Scan for the cell matching the given text and deliver its [X, Y] coordinate at center. 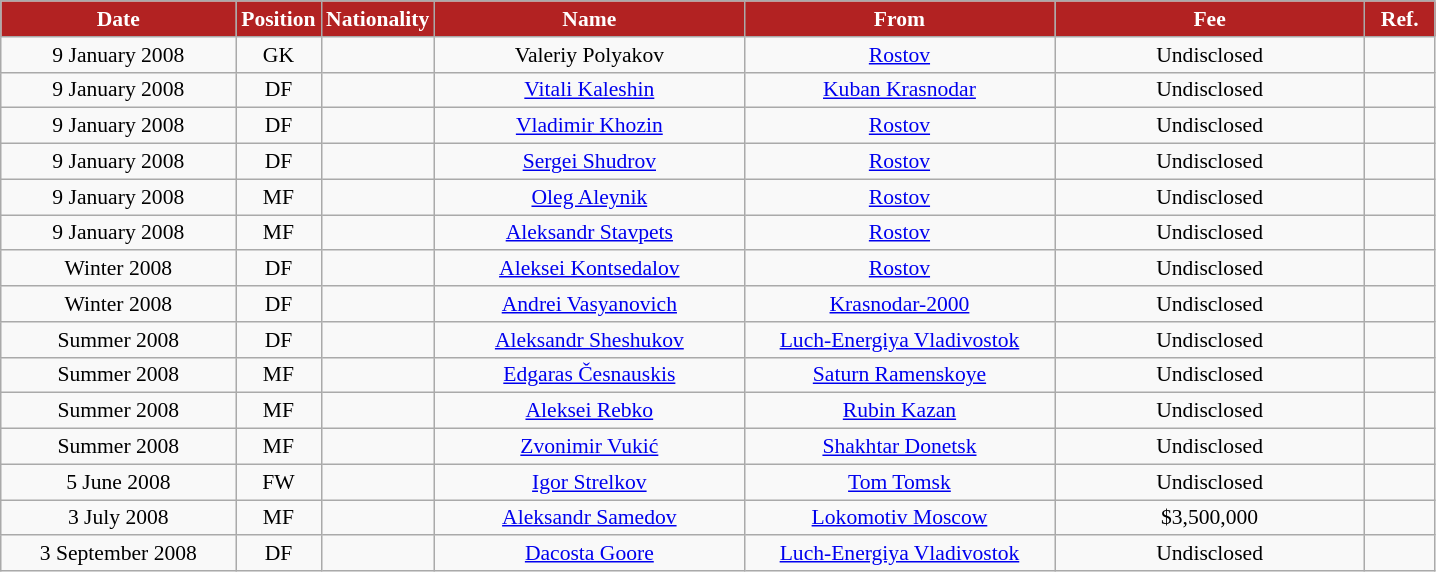
Valeriy Polyakov [589, 55]
Nationality [378, 19]
Tom Tomsk [899, 482]
Position [278, 19]
Ref. [1400, 19]
Date [118, 19]
Aleksandr Samedov [589, 518]
Aleksandr Sheshukov [589, 340]
Fee [1210, 19]
3 July 2008 [118, 518]
3 September 2008 [118, 554]
Kuban Krasnodar [899, 90]
Name [589, 19]
FW [278, 482]
Edgaras Česnauskis [589, 375]
Aleksei Kontsedalov [589, 269]
Andrei Vasyanovich [589, 304]
Rubin Kazan [899, 411]
From [899, 19]
$3,500,000 [1210, 518]
5 June 2008 [118, 482]
Shakhtar Donetsk [899, 447]
Saturn Ramenskoye [899, 375]
Zvonimir Vukić [589, 447]
GK [278, 55]
Aleksandr Stavpets [589, 233]
Aleksei Rebko [589, 411]
Vitali Kaleshin [589, 90]
Vladimir Khozin [589, 126]
Igor Strelkov [589, 482]
Krasnodar-2000 [899, 304]
Dacosta Goore [589, 554]
Sergei Shudrov [589, 162]
Lokomotiv Moscow [899, 518]
Oleg Aleynik [589, 197]
